Return [X, Y] of the center of cell containing provided text 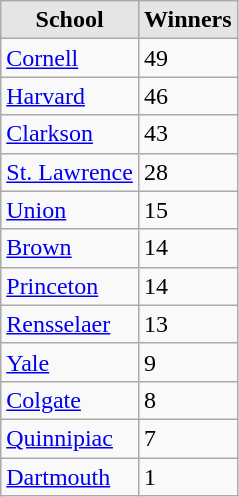
Cornell [70, 58]
28 [188, 172]
Quinnipiac [70, 438]
Colgate [70, 400]
Harvard [70, 96]
St. Lawrence [70, 172]
7 [188, 438]
1 [188, 477]
46 [188, 96]
13 [188, 324]
Rensselaer [70, 324]
43 [188, 134]
Winners [188, 20]
Princeton [70, 286]
9 [188, 362]
Dartmouth [70, 477]
Clarkson [70, 134]
Brown [70, 248]
Union [70, 210]
Yale [70, 362]
School [70, 20]
8 [188, 400]
15 [188, 210]
49 [188, 58]
